Provide the (x, y) coordinate of the cell's center where the given text is located.  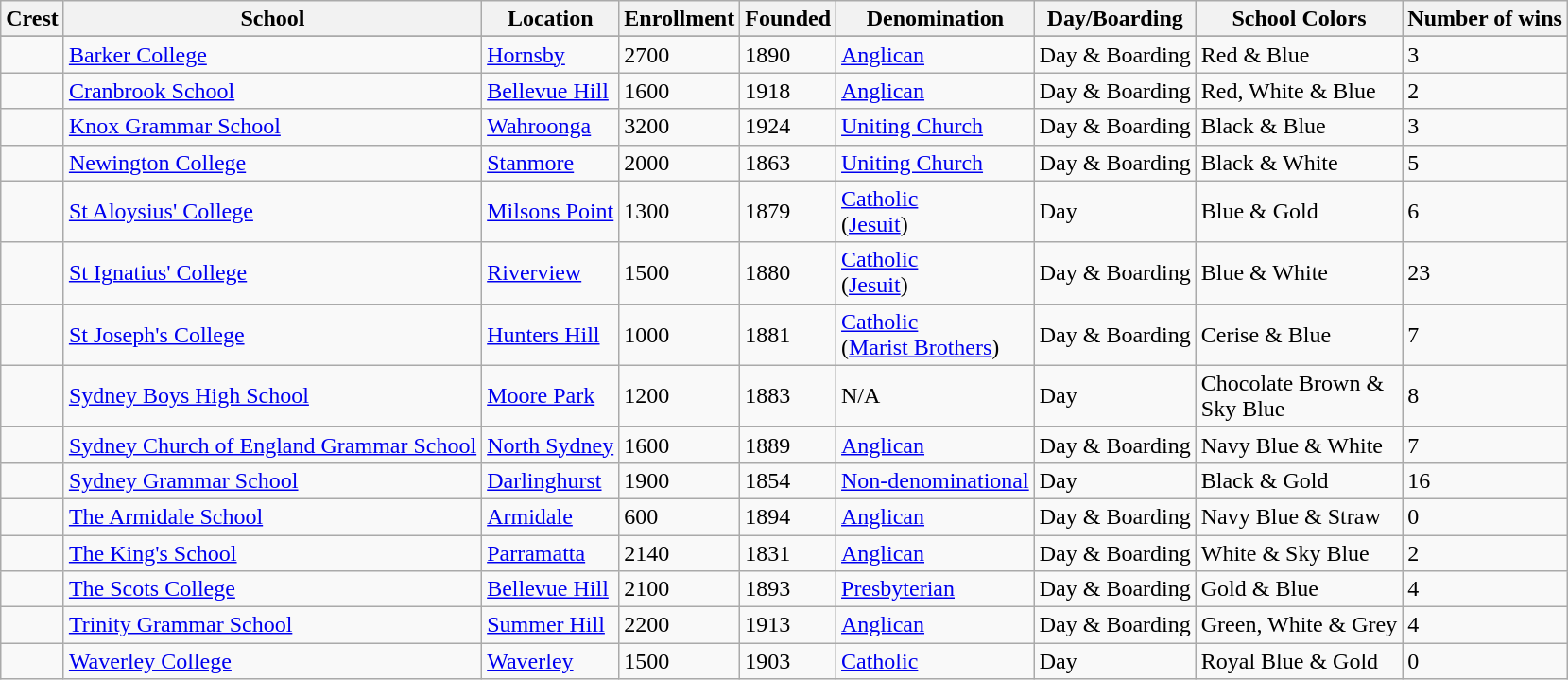
1890 (788, 55)
1300 (680, 212)
1893 (788, 589)
1879 (788, 212)
Barker College (272, 55)
Enrollment (680, 19)
3200 (680, 127)
Navy Blue & Straw (1299, 516)
1894 (788, 516)
2000 (680, 163)
1881 (788, 335)
St Ignatius' College (272, 272)
5 (1486, 163)
Riverview (550, 272)
School (272, 19)
St Joseph's College (272, 335)
Summer Hill (550, 625)
1000 (680, 335)
Non-denominational (936, 480)
Presbyterian (936, 589)
Number of wins (1486, 19)
Crest (32, 19)
The Scots College (272, 589)
600 (680, 516)
2100 (680, 589)
Catholic (936, 661)
1889 (788, 445)
St Aloysius' College (272, 212)
The King's School (272, 553)
Armidale (550, 516)
Stanmore (550, 163)
Founded (788, 19)
Black & Gold (1299, 480)
Sydney Grammar School (272, 480)
1924 (788, 127)
Cerise & Blue (1299, 335)
1903 (788, 661)
N/A (936, 395)
2700 (680, 55)
1913 (788, 625)
Location (550, 19)
1831 (788, 553)
23 (1486, 272)
Waverley (550, 661)
6 (1486, 212)
Cranbrook School (272, 91)
Green, White & Grey (1299, 625)
Day/Boarding (1115, 19)
1918 (788, 91)
Red, White & Blue (1299, 91)
Blue & Gold (1299, 212)
Royal Blue & Gold (1299, 661)
Hunters Hill (550, 335)
Wahroonga (550, 127)
Sydney Church of England Grammar School (272, 445)
Parramatta (550, 553)
1863 (788, 163)
Milsons Point (550, 212)
Gold & Blue (1299, 589)
Moore Park (550, 395)
2140 (680, 553)
16 (1486, 480)
1854 (788, 480)
Denomination (936, 19)
Waverley College (272, 661)
1883 (788, 395)
White & Sky Blue (1299, 553)
1200 (680, 395)
Darlinghurst (550, 480)
Trinity Grammar School (272, 625)
North Sydney (550, 445)
8 (1486, 395)
1900 (680, 480)
1880 (788, 272)
Black & Blue (1299, 127)
Knox Grammar School (272, 127)
Red & Blue (1299, 55)
Newington College (272, 163)
Navy Blue & White (1299, 445)
Blue & White (1299, 272)
Chocolate Brown &Sky Blue (1299, 395)
Black & White (1299, 163)
2200 (680, 625)
School Colors (1299, 19)
The Armidale School (272, 516)
Sydney Boys High School (272, 395)
Hornsby (550, 55)
Catholic(Marist Brothers) (936, 335)
